For the text-containing cell, return its midpoint in [x, y] coordinate format. 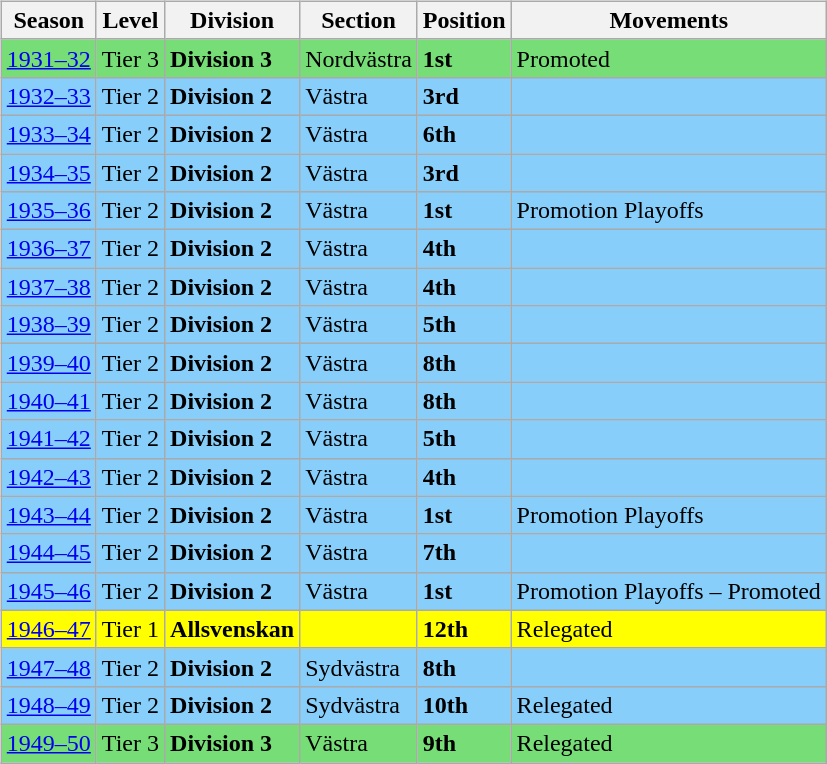
Movements [668, 20]
Promotion Playoffs – Promoted [668, 591]
Allsvenskan [232, 629]
1942–43 [48, 477]
Nordvästra [359, 58]
1948–49 [48, 705]
1949–50 [48, 743]
1936–37 [48, 249]
1933–34 [48, 134]
1944–45 [48, 553]
1945–46 [48, 591]
1935–36 [48, 211]
Season [48, 20]
Division [232, 20]
Level [130, 20]
Tier 1 [130, 629]
1938–39 [48, 325]
1947–48 [48, 667]
1946–47 [48, 629]
1937–38 [48, 287]
1931–32 [48, 58]
1934–35 [48, 173]
1941–42 [48, 439]
Promoted [668, 58]
10th [464, 705]
12th [464, 629]
Position [464, 20]
1943–44 [48, 515]
1940–41 [48, 401]
9th [464, 743]
6th [464, 134]
7th [464, 553]
1939–40 [48, 363]
Section [359, 20]
1932–33 [48, 96]
